Pinpoint the cell where the given text exists, returning its (X, Y) midpoint coordinate. 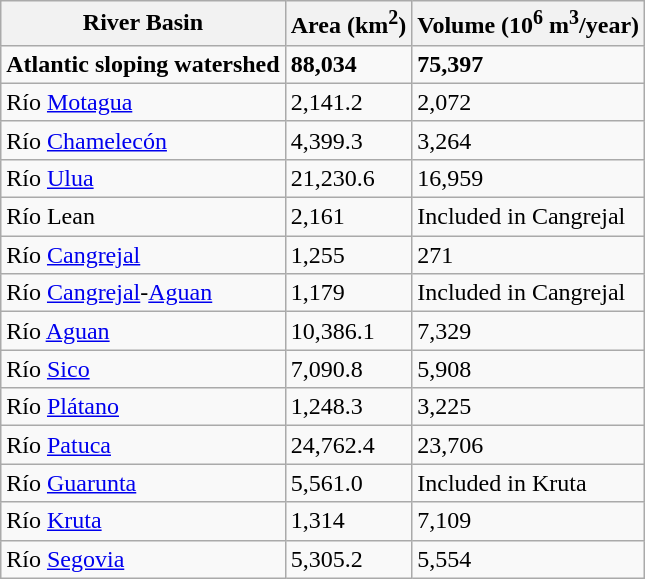
Río Guarunta (143, 483)
23,706 (528, 445)
16,959 (528, 178)
Included in Kruta (528, 483)
24,762.4 (348, 445)
Río Cangrejal (143, 255)
Volume (106 m3/year) (528, 24)
7,329 (528, 331)
10,386.1 (348, 331)
1,248.3 (348, 407)
Río Kruta (143, 521)
Río Ulua (143, 178)
7,090.8 (348, 369)
Río Plátano (143, 407)
Río Chamelecón (143, 140)
Río Sico (143, 369)
3,225 (528, 407)
Río Lean (143, 217)
88,034 (348, 64)
3,264 (528, 140)
4,399.3 (348, 140)
Río Segovia (143, 559)
2,072 (528, 102)
Río Patuca (143, 445)
75,397 (528, 64)
1,179 (348, 293)
1,255 (348, 255)
2,141.2 (348, 102)
Río Cangrejal-Aguan (143, 293)
5,561.0 (348, 483)
21,230.6 (348, 178)
1,314 (348, 521)
7,109 (528, 521)
271 (528, 255)
5,554 (528, 559)
2,161 (348, 217)
5,908 (528, 369)
Río Aguan (143, 331)
5,305.2 (348, 559)
River Basin (143, 24)
Area (km2) (348, 24)
Río Motagua (143, 102)
Atlantic sloping watershed (143, 64)
